From the cell containing the given text, extract its center point as [X, Y] coordinate. 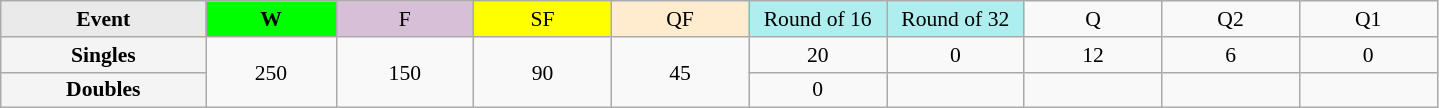
Round of 32 [955, 19]
90 [543, 72]
6 [1231, 55]
150 [405, 72]
W [271, 19]
45 [680, 72]
QF [680, 19]
250 [271, 72]
F [405, 19]
Singles [104, 55]
12 [1093, 55]
20 [818, 55]
Doubles [104, 90]
Event [104, 19]
Round of 16 [818, 19]
Q [1093, 19]
SF [543, 19]
Q2 [1231, 19]
Q1 [1368, 19]
